Extract the [x, y] coordinate from the center of the cell holding the provided text.  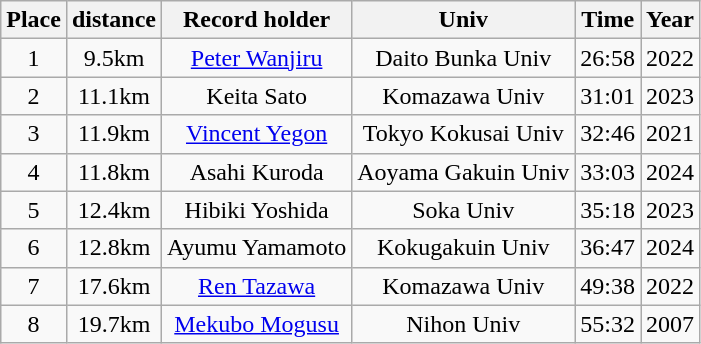
2 [34, 96]
1 [34, 58]
Tokyo Kokusai Univ [464, 134]
Asahi Kuroda [257, 172]
2021 [670, 134]
11.1km [114, 96]
36:47 [608, 248]
Univ [464, 20]
Place [34, 20]
Ayumu Yamamoto [257, 248]
6 [34, 248]
33:03 [608, 172]
19.7km [114, 324]
7 [34, 286]
11.8km [114, 172]
Daito Bunka Univ [464, 58]
Soka Univ [464, 210]
distance [114, 20]
4 [34, 172]
Hibiki Yoshida [257, 210]
12.4km [114, 210]
Vincent Yegon [257, 134]
Time [608, 20]
35:18 [608, 210]
3 [34, 134]
Keita Sato [257, 96]
12.8km [114, 248]
49:38 [608, 286]
55:32 [608, 324]
11.9km [114, 134]
26:58 [608, 58]
Nihon Univ [464, 324]
5 [34, 210]
Mekubo Mogusu [257, 324]
Ren Tazawa [257, 286]
Peter Wanjiru [257, 58]
17.6km [114, 286]
8 [34, 324]
2007 [670, 324]
31:01 [608, 96]
Aoyama Gakuin Univ [464, 172]
32:46 [608, 134]
Year [670, 20]
Record holder [257, 20]
9.5km [114, 58]
Kokugakuin Univ [464, 248]
